Pinpoint the cell where the given text exists, returning its (X, Y) midpoint coordinate. 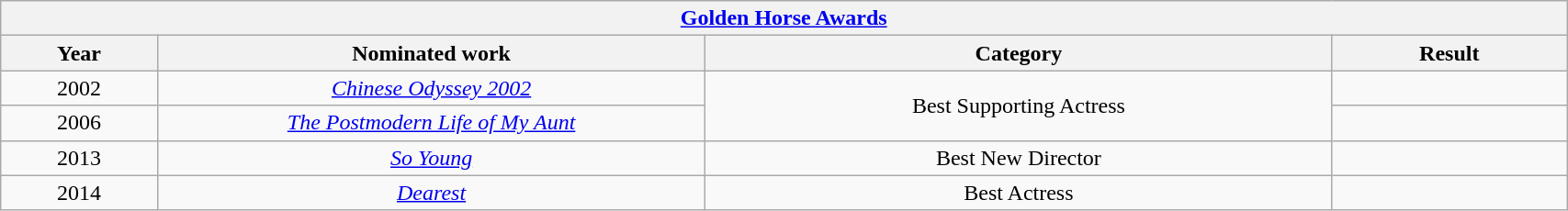
Golden Horse Awards (784, 18)
Result (1450, 53)
Nominated work (432, 53)
2006 (79, 123)
Best New Director (1019, 158)
Best Supporting Actress (1019, 105)
Year (79, 53)
2002 (79, 88)
Category (1019, 53)
Dearest (432, 193)
Best Actress (1019, 193)
2014 (79, 193)
2013 (79, 158)
The Postmodern Life of My Aunt (432, 123)
So Young (432, 158)
Chinese Odyssey 2002 (432, 88)
